Pinpoint the cell where the given text exists, returning its [x, y] midpoint coordinate. 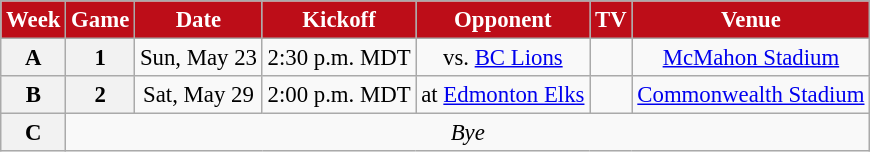
at Edmonton Elks [503, 95]
B [34, 95]
1 [100, 58]
Week [34, 20]
Venue [751, 20]
2:30 p.m. MDT [339, 58]
Game [100, 20]
Opponent [503, 20]
2 [100, 95]
Date [199, 20]
C [34, 133]
TV [611, 20]
2:00 p.m. MDT [339, 95]
Kickoff [339, 20]
A [34, 58]
Sat, May 29 [199, 95]
vs. BC Lions [503, 58]
Commonwealth Stadium [751, 95]
Bye [468, 133]
McMahon Stadium [751, 58]
Sun, May 23 [199, 58]
